Scan for the cell matching the given text and deliver its [X, Y] coordinate at center. 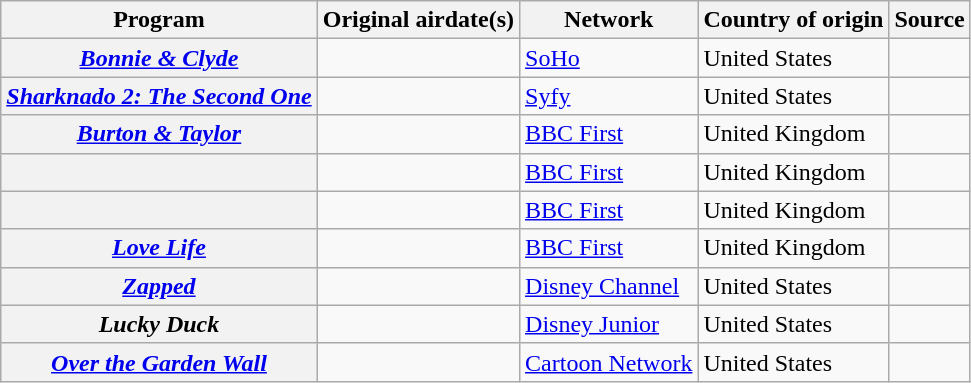
Syfy [609, 96]
Cartoon Network [609, 362]
Disney Channel [609, 286]
Disney Junior [609, 324]
Burton & Taylor [159, 134]
Sharknado 2: The Second One [159, 96]
Over the Garden Wall [159, 362]
Original airdate(s) [418, 20]
Program [159, 20]
Source [930, 20]
Love Life [159, 248]
Country of origin [794, 20]
SoHo [609, 58]
Bonnie & Clyde [159, 58]
Lucky Duck [159, 324]
Network [609, 20]
Zapped [159, 286]
